Provide the [X, Y] coordinate of the cell's center where the given text is located.  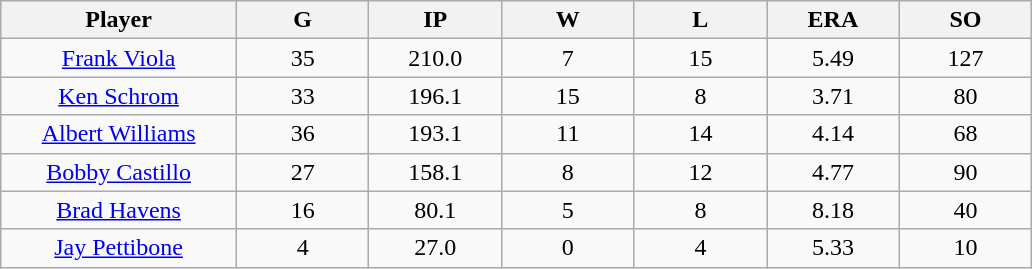
35 [302, 58]
3.71 [834, 96]
14 [700, 134]
36 [302, 134]
0 [568, 248]
4.14 [834, 134]
Frank Viola [119, 58]
G [302, 20]
8.18 [834, 210]
L [700, 20]
7 [568, 58]
ERA [834, 20]
Ken Schrom [119, 96]
5 [568, 210]
Brad Havens [119, 210]
210.0 [436, 58]
10 [966, 248]
Player [119, 20]
4.77 [834, 172]
196.1 [436, 96]
80 [966, 96]
IP [436, 20]
Jay Pettibone [119, 248]
40 [966, 210]
27.0 [436, 248]
Bobby Castillo [119, 172]
27 [302, 172]
80.1 [436, 210]
127 [966, 58]
11 [568, 134]
90 [966, 172]
158.1 [436, 172]
33 [302, 96]
W [568, 20]
16 [302, 210]
5.33 [834, 248]
5.49 [834, 58]
SO [966, 20]
Albert Williams [119, 134]
12 [700, 172]
68 [966, 134]
193.1 [436, 134]
